Pinpoint the cell where the given text exists, returning its [x, y] midpoint coordinate. 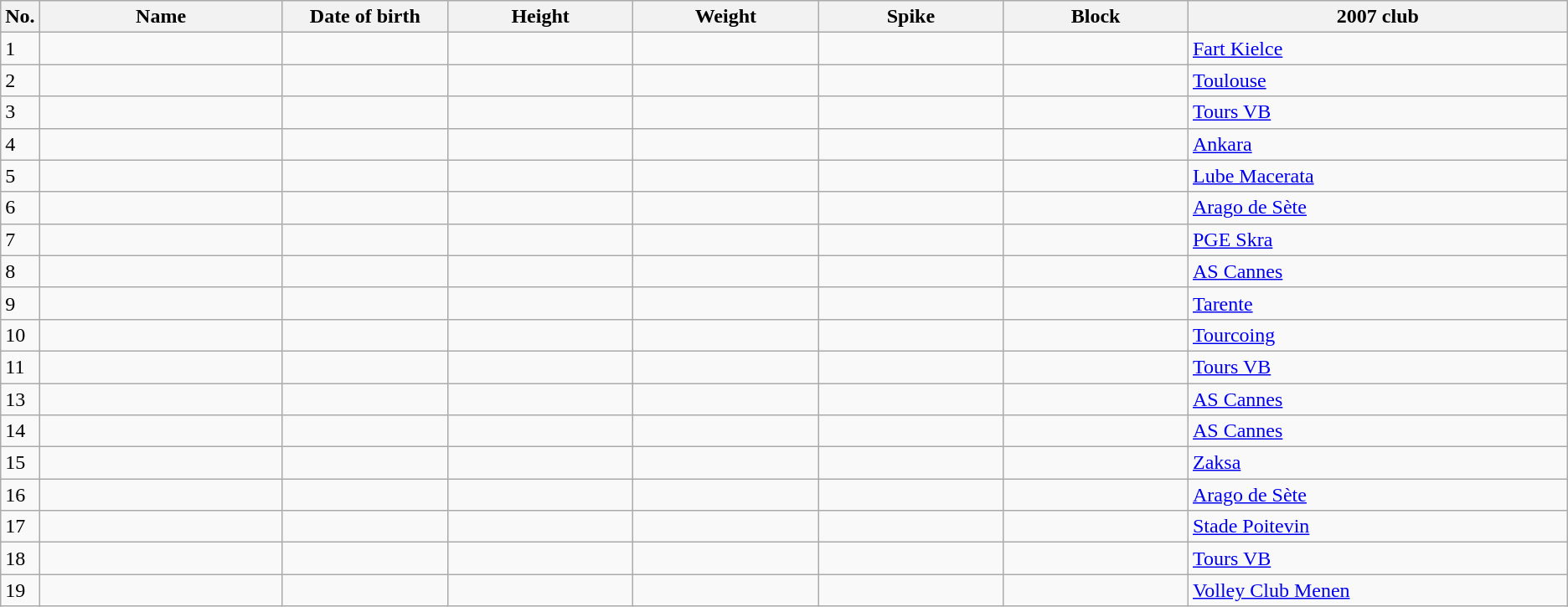
Stade Poitevin [1377, 527]
Tarente [1377, 303]
6 [20, 208]
Ankara [1377, 144]
Fart Kielce [1377, 49]
19 [20, 590]
Lube Macerata [1377, 176]
7 [20, 239]
Height [541, 17]
Toulouse [1377, 80]
Tourcoing [1377, 335]
13 [20, 399]
5 [20, 176]
8 [20, 271]
9 [20, 303]
3 [20, 112]
15 [20, 463]
Block [1096, 17]
Volley Club Menen [1377, 590]
Weight [725, 17]
2 [20, 80]
No. [20, 17]
PGE Skra [1377, 239]
17 [20, 527]
2007 club [1377, 17]
14 [20, 431]
10 [20, 335]
Zaksa [1377, 463]
1 [20, 49]
11 [20, 367]
Spike [911, 17]
Date of birth [365, 17]
16 [20, 495]
18 [20, 558]
Name [161, 17]
4 [20, 144]
